Search for the cell housing the specified text and yield its [x, y] center coordinate. 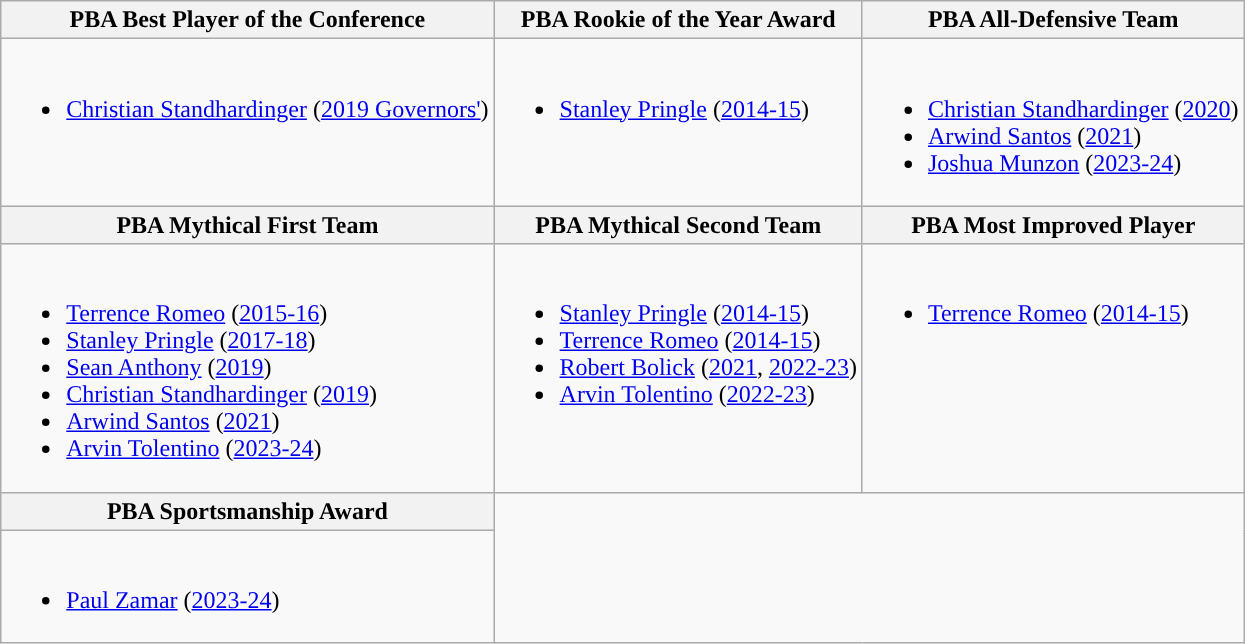
PBA Mythical Second Team [678, 225]
Christian Standhardinger (2019 Governors') [248, 122]
PBA Mythical First Team [248, 225]
PBA All-Defensive Team [1053, 20]
Terrence Romeo (2014-15) [1053, 368]
Terrence Romeo (2015-16)Stanley Pringle (2017-18)Sean Anthony (2019)Christian Standhardinger (2019)Arwind Santos (2021)Arvin Tolentino (2023-24) [248, 368]
PBA Most Improved Player [1053, 225]
Stanley Pringle (2014-15)Terrence Romeo (2014-15)Robert Bolick (2021, 2022-23)Arvin Tolentino (2022-23) [678, 368]
Stanley Pringle (2014-15) [678, 122]
PBA Rookie of the Year Award [678, 20]
Christian Standhardinger (2020)Arwind Santos (2021)Joshua Munzon (2023-24) [1053, 122]
PBA Sportsmanship Award [248, 511]
PBA Best Player of the Conference [248, 20]
Paul Zamar (2023-24) [248, 586]
